Determine the [X, Y] coordinate at the center of the cell enclosing the given text.  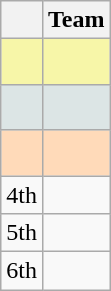
6th [22, 271]
4th [22, 195]
5th [22, 233]
Team [76, 20]
